Identify which cell holds the provided text, then report its (x, y) central coordinate. 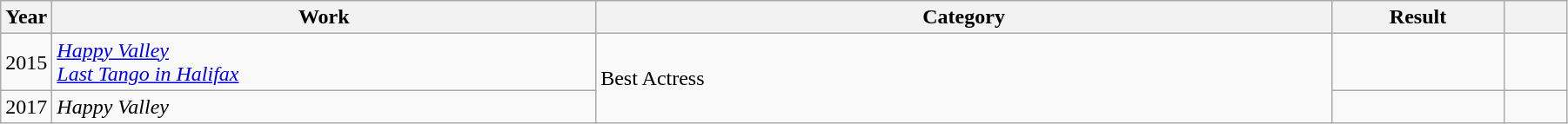
2017 (26, 107)
Result (1418, 17)
Happy Valley (324, 107)
Year (26, 17)
Work (324, 17)
Best Actress (964, 78)
Happy ValleyLast Tango in Halifax (324, 62)
Category (964, 17)
2015 (26, 62)
